Output the [X, Y] coordinate of the center of the cell containing the given text.  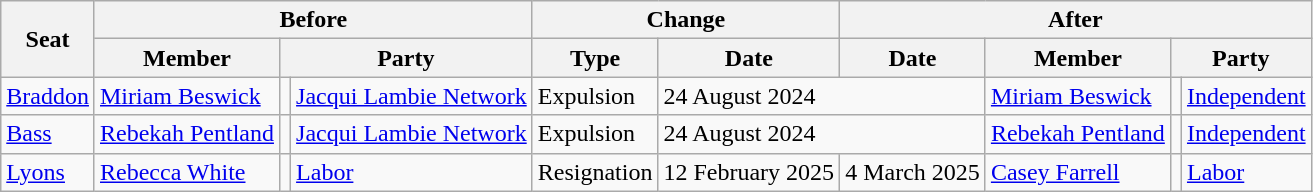
Casey Farrell [1078, 172]
After [1076, 20]
Resignation [595, 172]
12 February 2025 [749, 172]
Seat [48, 39]
Rebecca White [186, 172]
Braddon [48, 96]
Before [313, 20]
Change [686, 20]
Bass [48, 134]
Lyons [48, 172]
Type [595, 58]
4 March 2025 [913, 172]
